Pinpoint the cell where the given text exists, returning its (x, y) midpoint coordinate. 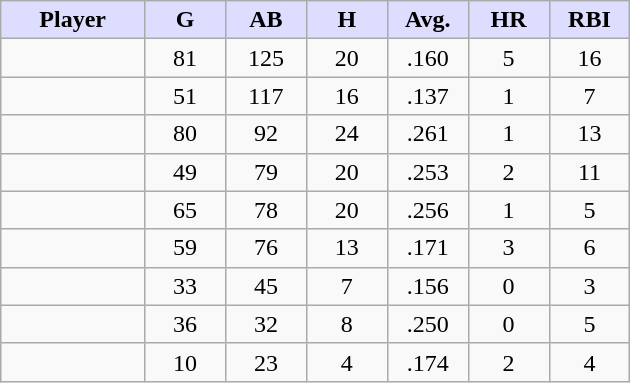
AB (266, 20)
HR (508, 20)
6 (590, 248)
.171 (428, 248)
Player (73, 20)
10 (186, 362)
45 (266, 286)
.156 (428, 286)
59 (186, 248)
81 (186, 58)
H (346, 20)
76 (266, 248)
11 (590, 172)
8 (346, 324)
Avg. (428, 20)
24 (346, 134)
78 (266, 210)
125 (266, 58)
51 (186, 96)
.137 (428, 96)
117 (266, 96)
RBI (590, 20)
92 (266, 134)
.261 (428, 134)
33 (186, 286)
65 (186, 210)
.160 (428, 58)
G (186, 20)
23 (266, 362)
79 (266, 172)
36 (186, 324)
.256 (428, 210)
.253 (428, 172)
80 (186, 134)
.250 (428, 324)
.174 (428, 362)
32 (266, 324)
49 (186, 172)
